Pinpoint the cell where the given text exists, returning its [X, Y] midpoint coordinate. 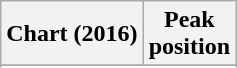
Peak position [189, 34]
Chart (2016) [72, 34]
